Locate the cell with the specified text and output its (X, Y) center coordinate. 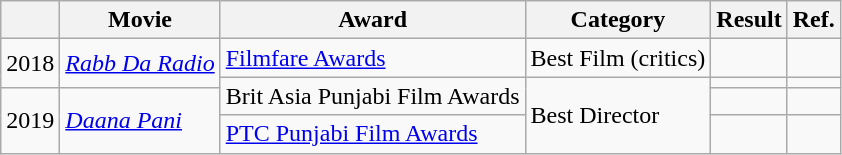
Filmfare Awards (372, 58)
Result (749, 20)
Brit Asia Punjabi Film Awards (372, 96)
Rabb Da Radio (140, 64)
Best Film (critics) (618, 58)
2018 (30, 64)
2019 (30, 120)
Award (372, 20)
Ref. (814, 20)
PTC Punjabi Film Awards (372, 134)
Category (618, 20)
Movie (140, 20)
Daana Pani (140, 120)
Best Director (618, 115)
